Capture the cell that displays the provided text and extract its (X, Y) central coordinate. 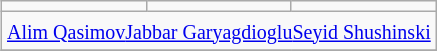
Alim QasimovJabbar GaryagdiogluSeyid Shushinski (218, 31)
